Return the [X, Y] coordinate for the center point of the cell that contains the specified text.  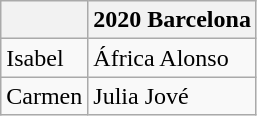
Julia Jové [172, 96]
2020 Barcelona [172, 20]
África Alonso [172, 58]
Isabel [44, 58]
Carmen [44, 96]
